Search for the cell housing the specified text and yield its (X, Y) center coordinate. 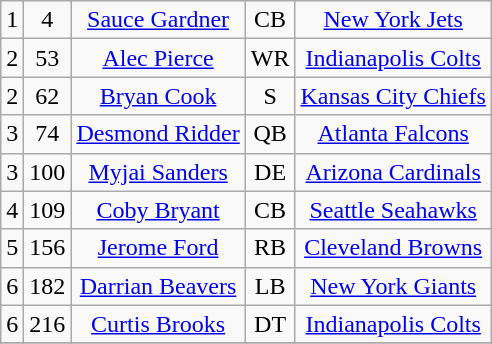
1 (12, 20)
Arizona Cardinals (393, 172)
Curtis Brooks (158, 324)
New York Jets (393, 20)
QB (270, 134)
New York Giants (393, 286)
100 (48, 172)
S (270, 96)
Kansas City Chiefs (393, 96)
Desmond Ridder (158, 134)
182 (48, 286)
WR (270, 58)
74 (48, 134)
Alec Pierce (158, 58)
5 (12, 248)
LB (270, 286)
Sauce Gardner (158, 20)
109 (48, 210)
Cleveland Browns (393, 248)
216 (48, 324)
Seattle Seahawks (393, 210)
DE (270, 172)
DT (270, 324)
Coby Bryant (158, 210)
Jerome Ford (158, 248)
Darrian Beavers (158, 286)
156 (48, 248)
Bryan Cook (158, 96)
53 (48, 58)
RB (270, 248)
Atlanta Falcons (393, 134)
62 (48, 96)
Myjai Sanders (158, 172)
